Capture the cell that displays the provided text and extract its [X, Y] central coordinate. 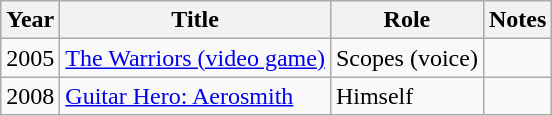
Year [30, 20]
The Warriors (video game) [196, 58]
2008 [30, 96]
Title [196, 20]
Guitar Hero: Aerosmith [196, 96]
Notes [517, 20]
Role [406, 20]
2005 [30, 58]
Scopes (voice) [406, 58]
Himself [406, 96]
